Locate the cell with the specified text and output its (X, Y) center coordinate. 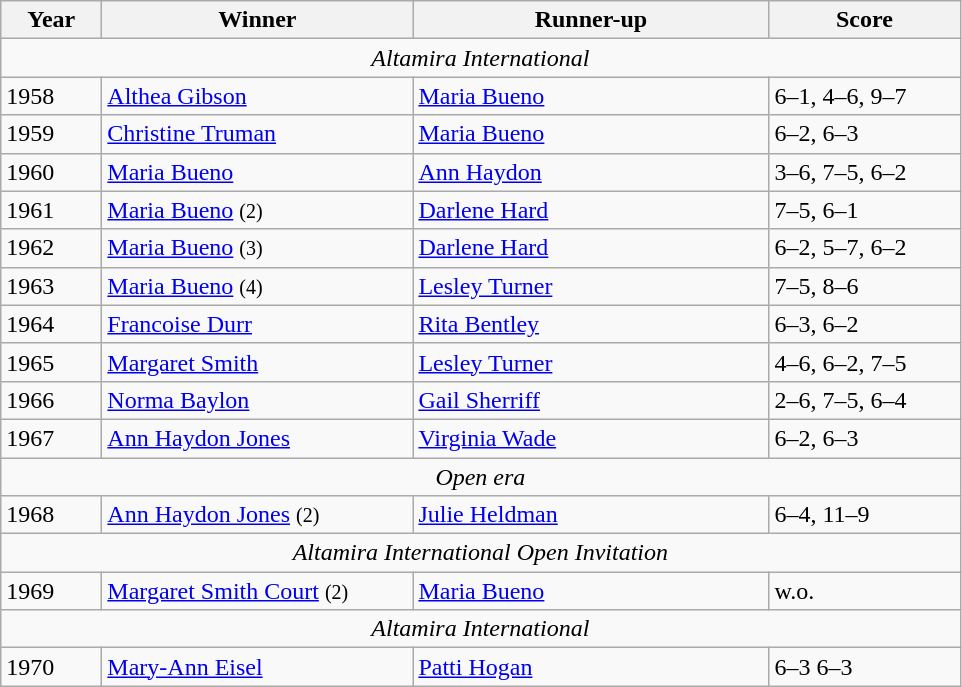
1961 (52, 210)
Maria Bueno (3) (258, 248)
Mary-Ann Eisel (258, 667)
Maria Bueno (4) (258, 286)
Open era (480, 477)
1959 (52, 134)
Althea Gibson (258, 96)
1962 (52, 248)
1969 (52, 591)
Ann Haydon (591, 172)
Ann Haydon Jones (2) (258, 515)
2–6, 7–5, 6–4 (864, 400)
6–3, 6–2 (864, 324)
1960 (52, 172)
Score (864, 20)
1963 (52, 286)
Margaret Smith Court (2) (258, 591)
1966 (52, 400)
1967 (52, 438)
3–6, 7–5, 6–2 (864, 172)
Maria Bueno (2) (258, 210)
4–6, 6–2, 7–5 (864, 362)
1970 (52, 667)
Altamira International Open Invitation (480, 553)
Francoise Durr (258, 324)
1958 (52, 96)
Margaret Smith (258, 362)
6–3 6–3 (864, 667)
1965 (52, 362)
Patti Hogan (591, 667)
w.o. (864, 591)
Gail Sherriff (591, 400)
7–5, 6–1 (864, 210)
1968 (52, 515)
Virginia Wade (591, 438)
6–1, 4–6, 9–7 (864, 96)
Julie Heldman (591, 515)
Christine Truman (258, 134)
Ann Haydon Jones (258, 438)
Norma Baylon (258, 400)
6–2, 5–7, 6–2 (864, 248)
6–4, 11–9 (864, 515)
Rita Bentley (591, 324)
1964 (52, 324)
Year (52, 20)
7–5, 8–6 (864, 286)
Runner-up (591, 20)
Winner (258, 20)
